Provide the (x, y) coordinate of the cell's center where the given text is located.  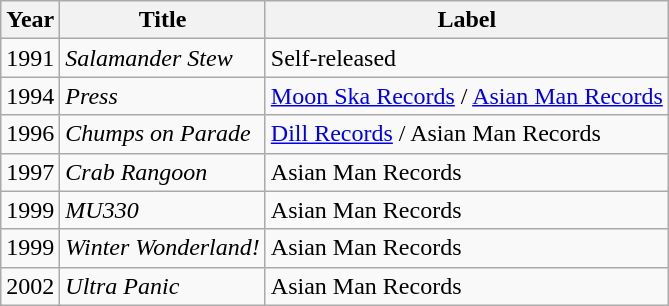
2002 (30, 286)
1997 (30, 172)
Moon Ska Records / Asian Man Records (466, 96)
1991 (30, 58)
Self-released (466, 58)
Dill Records / Asian Man Records (466, 134)
Crab Rangoon (163, 172)
Winter Wonderland! (163, 248)
Title (163, 20)
Label (466, 20)
Chumps on Parade (163, 134)
MU330 (163, 210)
Salamander Stew (163, 58)
1996 (30, 134)
Ultra Panic (163, 286)
Press (163, 96)
1994 (30, 96)
Year (30, 20)
